Determine the (X, Y) coordinate at the center of the cell enclosing the given text.  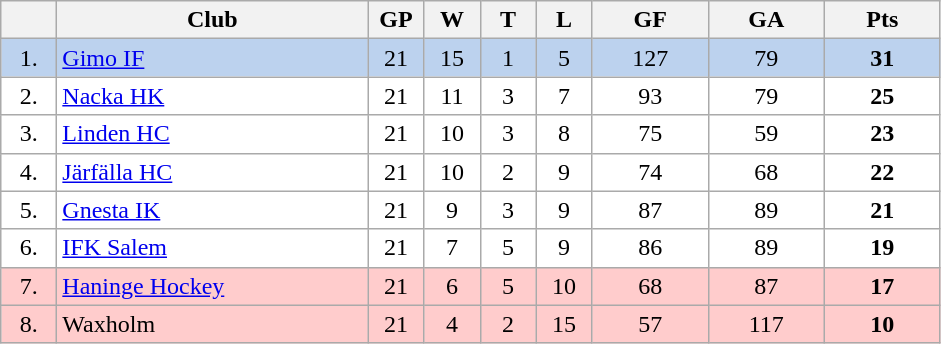
25 (882, 96)
Club (212, 20)
4 (452, 324)
1 (508, 58)
19 (882, 248)
75 (650, 134)
W (452, 20)
Järfälla HC (212, 172)
T (508, 20)
4. (29, 172)
6. (29, 248)
74 (650, 172)
6 (452, 286)
Waxholm (212, 324)
Pts (882, 20)
5. (29, 210)
Haninge Hockey (212, 286)
3. (29, 134)
86 (650, 248)
GA (766, 20)
22 (882, 172)
Gnesta IK (212, 210)
IFK Salem (212, 248)
Nacka HK (212, 96)
8 (564, 134)
31 (882, 58)
127 (650, 58)
1. (29, 58)
GF (650, 20)
11 (452, 96)
93 (650, 96)
GP (396, 20)
23 (882, 134)
117 (766, 324)
2. (29, 96)
7. (29, 286)
17 (882, 286)
59 (766, 134)
57 (650, 324)
L (564, 20)
Gimo IF (212, 58)
Linden HC (212, 134)
8. (29, 324)
